Detect which cell encompasses the target text, then output its [x, y] center coordinate. 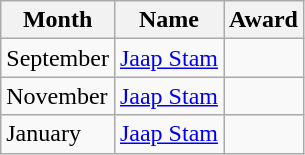
Month [58, 20]
Name [168, 20]
November [58, 96]
September [58, 58]
Award [264, 20]
January [58, 134]
